Return the (x, y) coordinate for the center point of the cell that contains the specified text.  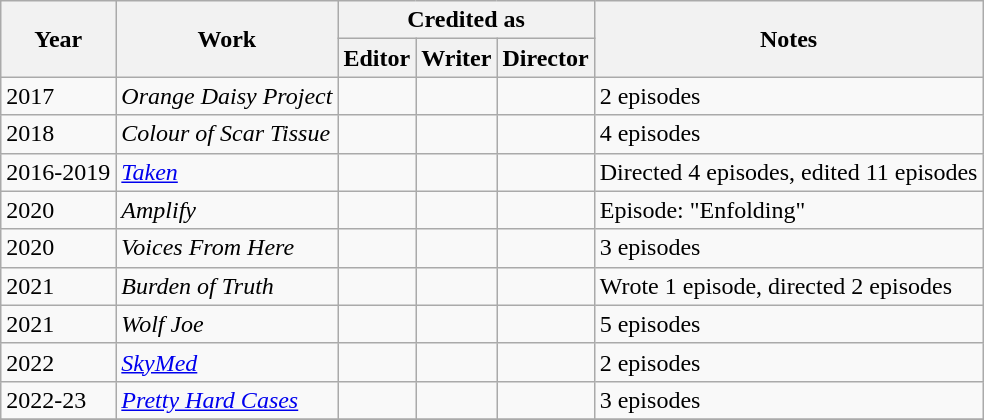
5 episodes (788, 324)
2022-23 (58, 400)
Burden of Truth (227, 286)
Voices From Here (227, 248)
Colour of Scar Tissue (227, 134)
Year (58, 39)
SkyMed (227, 362)
Director (546, 58)
Wolf Joe (227, 324)
Wrote 1 episode, directed 2 episodes (788, 286)
2016-2019 (58, 172)
Credited as (466, 20)
2017 (58, 96)
Taken (227, 172)
Work (227, 39)
Notes (788, 39)
Writer (456, 58)
Directed 4 episodes, edited 11 episodes (788, 172)
2022 (58, 362)
Editor (377, 58)
Amplify (227, 210)
2018 (58, 134)
Orange Daisy Project (227, 96)
4 episodes (788, 134)
Pretty Hard Cases (227, 400)
Episode: "Enfolding" (788, 210)
